Pinpoint the cell where the given text exists, returning its [X, Y] midpoint coordinate. 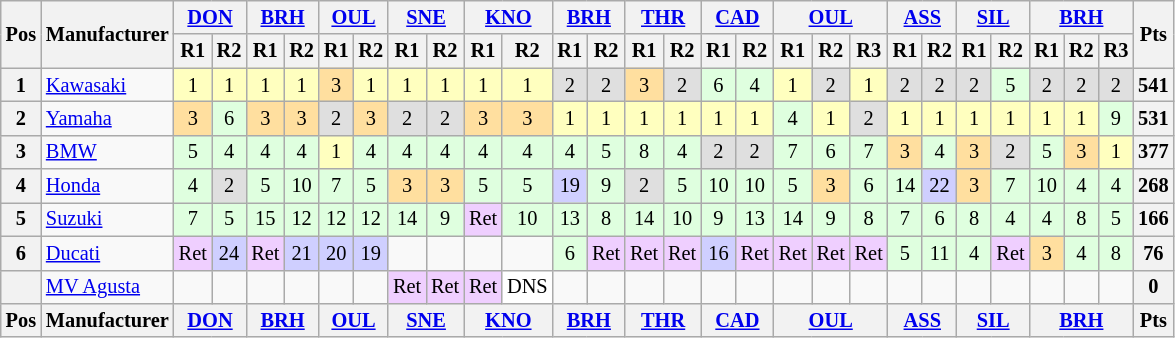
21 [302, 253]
541 [1153, 85]
Suzuki [108, 219]
15 [265, 219]
24 [230, 253]
0 [1153, 287]
377 [1153, 152]
Ducati [108, 253]
Yamaha [108, 118]
MV Agusta [108, 287]
22 [940, 186]
Honda [108, 186]
76 [1153, 253]
11 [940, 253]
DNS [527, 287]
531 [1153, 118]
BMW [108, 152]
268 [1153, 186]
166 [1153, 219]
Kawasaki [108, 85]
20 [336, 253]
16 [718, 253]
